Pinpoint the cell where the given text exists, returning its (x, y) midpoint coordinate. 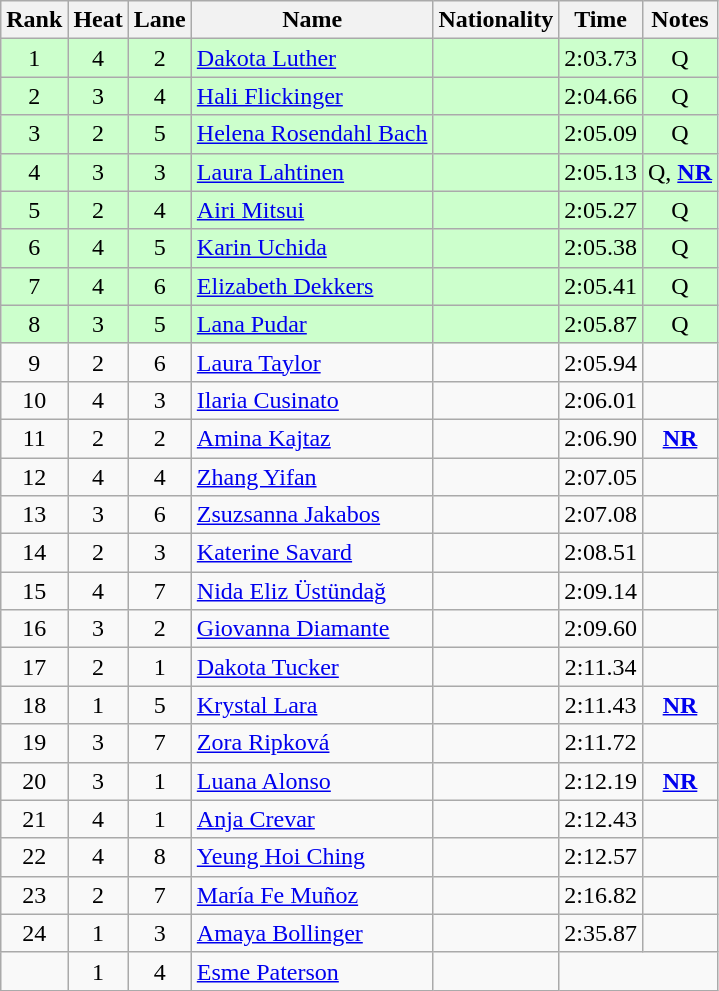
12 (34, 477)
Esme Paterson (312, 971)
2:04.66 (601, 96)
2:05.41 (601, 286)
2:12.43 (601, 819)
2:09.14 (601, 591)
2:07.05 (601, 477)
Ilaria Cusinato (312, 400)
9 (34, 362)
2:12.19 (601, 781)
13 (34, 515)
Notes (680, 20)
2:06.01 (601, 400)
15 (34, 591)
19 (34, 743)
2:03.73 (601, 58)
24 (34, 933)
Katerine Savard (312, 553)
2:05.94 (601, 362)
Elizabeth Dekkers (312, 286)
Amina Kajtaz (312, 438)
Q, NR (680, 172)
Amaya Bollinger (312, 933)
Time (601, 20)
21 (34, 819)
23 (34, 895)
Dakota Luther (312, 58)
Name (312, 20)
Laura Lahtinen (312, 172)
2:07.08 (601, 515)
2:12.57 (601, 857)
Nationality (496, 20)
Luana Alonso (312, 781)
Zhang Yifan (312, 477)
22 (34, 857)
20 (34, 781)
Lana Pudar (312, 324)
2:35.87 (601, 933)
2:05.38 (601, 248)
Nida Eliz Üstündağ (312, 591)
Yeung Hoi Ching (312, 857)
2:05.87 (601, 324)
10 (34, 400)
Giovanna Diamante (312, 629)
2:08.51 (601, 553)
Airi Mitsui (312, 210)
Dakota Tucker (312, 667)
Anja Crevar (312, 819)
2:05.27 (601, 210)
Zora Ripková (312, 743)
2:11.43 (601, 705)
2:16.82 (601, 895)
Lane (160, 20)
16 (34, 629)
Karin Uchida (312, 248)
2:11.72 (601, 743)
2:05.13 (601, 172)
Hali Flickinger (312, 96)
Zsuzsanna Jakabos (312, 515)
14 (34, 553)
11 (34, 438)
Krystal Lara (312, 705)
2:05.09 (601, 134)
Helena Rosendahl Bach (312, 134)
2:11.34 (601, 667)
Heat (98, 20)
María Fe Muñoz (312, 895)
17 (34, 667)
18 (34, 705)
Laura Taylor (312, 362)
Rank (34, 20)
2:09.60 (601, 629)
2:06.90 (601, 438)
